Extract the [x, y] coordinate from the center of the cell holding the provided text.  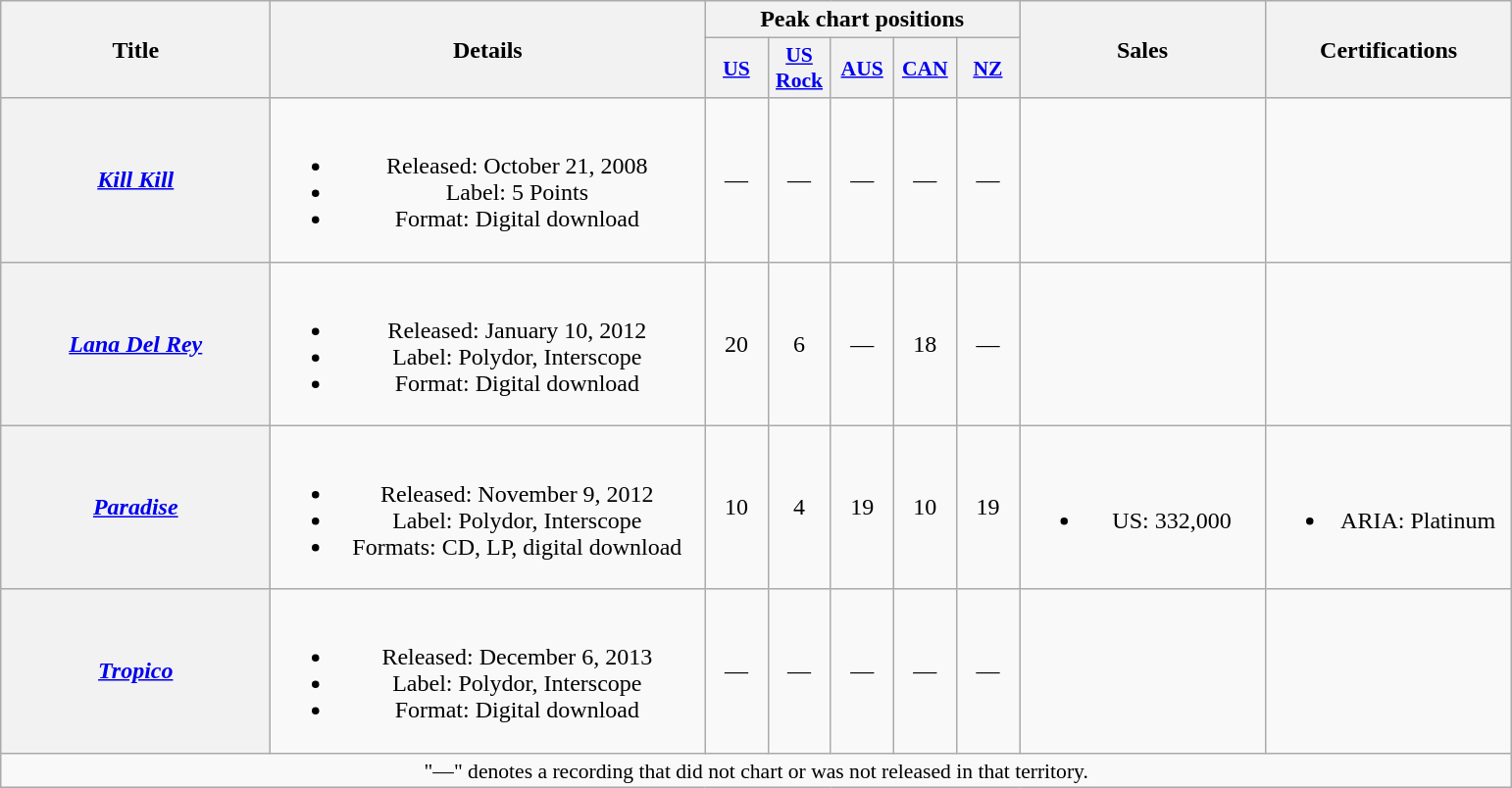
Peak chart positions [863, 20]
NZ [987, 69]
18 [925, 343]
ARIA: Platinum [1388, 508]
Certifications [1388, 49]
Title [135, 49]
Tropico [135, 670]
Kill Kill [135, 180]
US [736, 69]
Paradise [135, 508]
"—" denotes a recording that did not chart or was not released in that territory. [757, 770]
6 [799, 343]
Released: December 6, 2013Label: Polydor, InterscopeFormat: Digital download [488, 670]
CAN [925, 69]
Released: October 21, 2008Label: 5 PointsFormat: Digital download [488, 180]
Released: January 10, 2012Label: Polydor, InterscopeFormat: Digital download [488, 343]
4 [799, 508]
Details [488, 49]
US: 332,000 [1143, 508]
AUS [862, 69]
Lana Del Rey [135, 343]
Released: November 9, 2012Label: Polydor, InterscopeFormats: CD, LP, digital download [488, 508]
20 [736, 343]
Sales [1143, 49]
USRock [799, 69]
